Determine the [X, Y] coordinate at the center of the cell enclosing the given text.  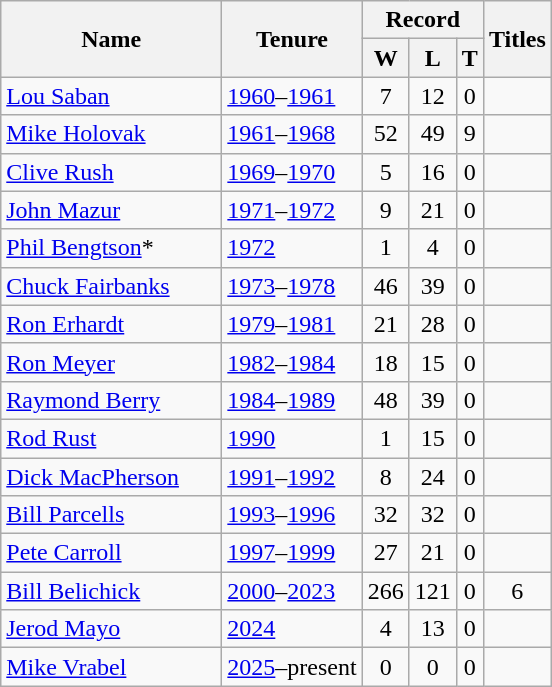
121 [432, 591]
1993–1996 [292, 515]
1961–1968 [292, 134]
13 [432, 629]
1997–1999 [292, 553]
52 [386, 134]
Pete Carroll [112, 553]
Dick MacPherson [112, 477]
Titles [517, 39]
24 [432, 477]
Bill Parcells [112, 515]
Ron Meyer [112, 362]
Jerod Mayo [112, 629]
Phil Bengtson* [112, 248]
266 [386, 591]
1990 [292, 438]
8 [386, 477]
5 [386, 172]
46 [386, 286]
1960–1961 [292, 96]
T [470, 58]
John Mazur [112, 210]
28 [432, 324]
Raymond Berry [112, 400]
Tenure [292, 39]
Name [112, 39]
27 [386, 553]
7 [386, 96]
1973–1978 [292, 286]
Rod Rust [112, 438]
48 [386, 400]
18 [386, 362]
Clive Rush [112, 172]
2024 [292, 629]
W [386, 58]
6 [517, 591]
1982–1984 [292, 362]
16 [432, 172]
1971–1972 [292, 210]
Mike Vrabel [112, 667]
Chuck Fairbanks [112, 286]
L [432, 58]
Mike Holovak [112, 134]
Ron Erhardt [112, 324]
Record [422, 20]
2025–present [292, 667]
Lou Saban [112, 96]
12 [432, 96]
1979–1981 [292, 324]
1972 [292, 248]
2000–2023 [292, 591]
Bill Belichick [112, 591]
1991–1992 [292, 477]
1984–1989 [292, 400]
1969–1970 [292, 172]
49 [432, 134]
